Locate the cell with the specified text and output its (X, Y) center coordinate. 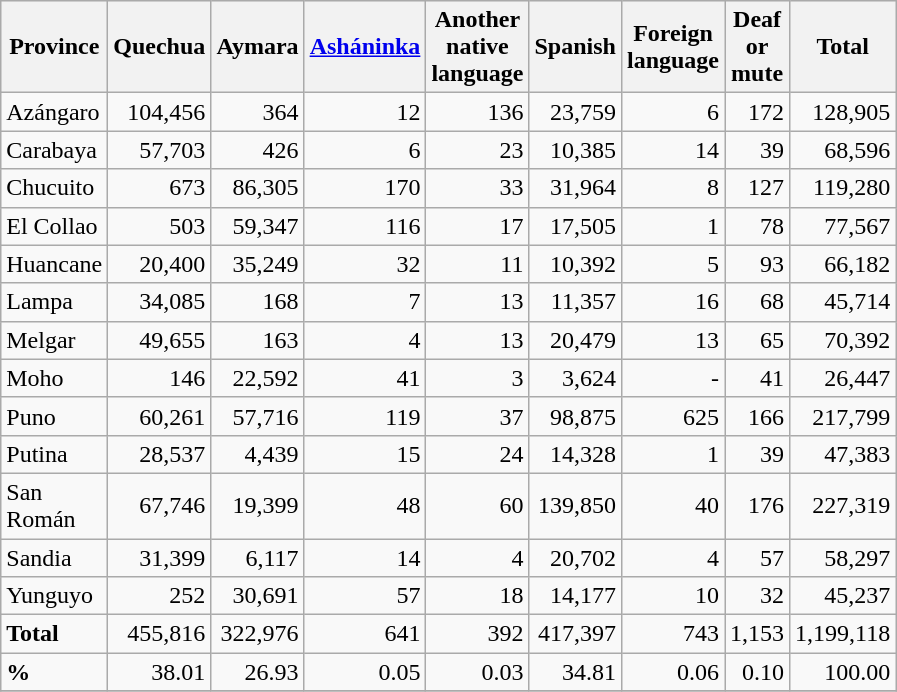
743 (672, 634)
14,328 (575, 454)
77,567 (843, 226)
68 (758, 302)
0.10 (758, 672)
24 (478, 454)
417,397 (575, 634)
15 (365, 454)
31,964 (575, 188)
Huancane (54, 264)
Another native language (478, 47)
119 (365, 416)
Yunguyo (54, 596)
227,319 (843, 506)
60,261 (160, 416)
Melgar (54, 340)
168 (258, 302)
17 (478, 226)
641 (365, 634)
10 (672, 596)
3 (478, 378)
0.03 (478, 672)
57,703 (160, 150)
163 (258, 340)
16 (672, 302)
1,199,118 (843, 634)
503 (160, 226)
35,249 (258, 264)
Deaf or mute (758, 47)
- (672, 378)
20,702 (575, 557)
26,447 (843, 378)
119,280 (843, 188)
10,392 (575, 264)
4,439 (258, 454)
11,357 (575, 302)
7 (365, 302)
49,655 (160, 340)
10,385 (575, 150)
23 (478, 150)
1,153 (758, 634)
68,596 (843, 150)
Asháninka (365, 47)
31,399 (160, 557)
17,505 (575, 226)
40 (672, 506)
23,759 (575, 112)
45,237 (843, 596)
45,714 (843, 302)
% (54, 672)
322,976 (258, 634)
58,297 (843, 557)
38.01 (160, 672)
176 (758, 506)
93 (758, 264)
100.00 (843, 672)
Lampa (54, 302)
59,347 (258, 226)
26.93 (258, 672)
22,592 (258, 378)
Moho (54, 378)
3,624 (575, 378)
86,305 (258, 188)
127 (758, 188)
Carabaya (54, 150)
19,399 (258, 506)
Sandia (54, 557)
146 (160, 378)
47,383 (843, 454)
67,746 (160, 506)
34.81 (575, 672)
116 (365, 226)
33 (478, 188)
70,392 (843, 340)
392 (478, 634)
455,816 (160, 634)
139,850 (575, 506)
104,456 (160, 112)
30,691 (258, 596)
12 (365, 112)
8 (672, 188)
136 (478, 112)
426 (258, 150)
Puno (54, 416)
217,799 (843, 416)
18 (478, 596)
11 (478, 264)
78 (758, 226)
Quechua (160, 47)
37 (478, 416)
14,177 (575, 596)
0.05 (365, 672)
48 (365, 506)
166 (758, 416)
5 (672, 264)
Azángaro (54, 112)
Putina (54, 454)
Chucuito (54, 188)
252 (160, 596)
65 (758, 340)
20,400 (160, 264)
Province (54, 47)
El Collao (54, 226)
28,537 (160, 454)
0.06 (672, 672)
625 (672, 416)
20,479 (575, 340)
364 (258, 112)
Aymara (258, 47)
170 (365, 188)
34,085 (160, 302)
172 (758, 112)
673 (160, 188)
San Román (54, 506)
60 (478, 506)
128,905 (843, 112)
6,117 (258, 557)
Spanish (575, 47)
98,875 (575, 416)
57,716 (258, 416)
Foreign language (672, 47)
66,182 (843, 264)
